Output the (x, y) coordinate of the center of the cell containing the given text.  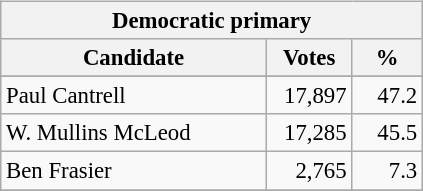
17,897 (309, 96)
Democratic primary (212, 21)
47.2 (388, 96)
17,285 (309, 133)
7.3 (388, 171)
Votes (309, 58)
2,765 (309, 171)
% (388, 58)
Ben Frasier (134, 171)
45.5 (388, 133)
Paul Cantrell (134, 96)
Candidate (134, 58)
W. Mullins McLeod (134, 133)
